From the cell containing the given text, extract its center point as [X, Y] coordinate. 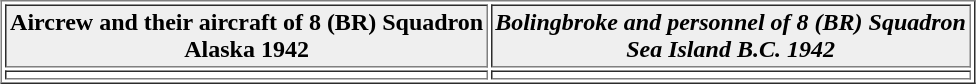
Aircrew and their aircraft of 8 (BR) SquadronAlaska 1942 [247, 36]
Bolingbroke and personnel of 8 (BR) SquadronSea Island B.C. 1942 [731, 36]
